Detect which cell encompasses the target text, then output its (X, Y) center coordinate. 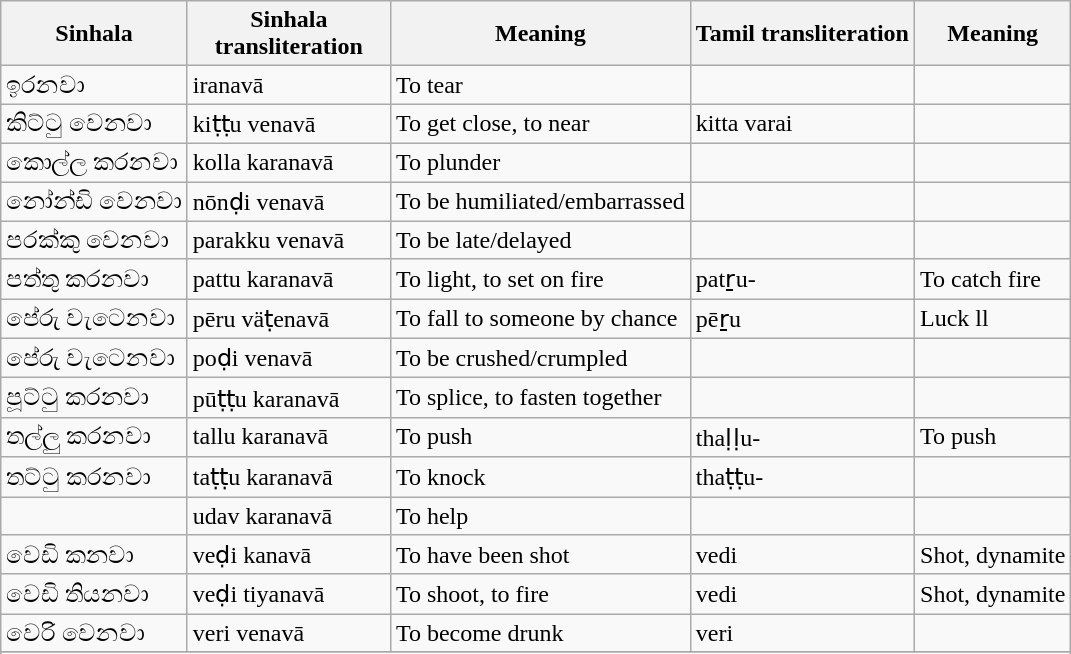
වෙඩි කනවා (94, 555)
thaṭṭu- (802, 477)
Luck ll (993, 319)
To fall to someone by chance (540, 319)
To tear (540, 85)
thaḷḷu- (802, 437)
To light, to set on fire (540, 279)
To plunder (540, 162)
kitta varai (802, 124)
pattu karanavā (288, 279)
nōnḍi venavā (288, 202)
parakku venavā (288, 240)
To help (540, 515)
iranavā (288, 85)
To shoot, to fire (540, 594)
kolla karanavā (288, 162)
veḍi kanavā (288, 555)
patṟu- (802, 279)
pēru väṭenavā (288, 319)
taṭṭu karanavā (288, 477)
Tamil transliteration (802, 34)
පූට්ටු කරනවා (94, 398)
වෙඩි තියනවා (94, 594)
කිට්ටු වෙනවා (94, 124)
To be crushed/crumpled (540, 358)
To be late/delayed (540, 240)
තට්ටු කරනවා (94, 477)
pēṟu (802, 319)
veri venavā (288, 633)
නෝන්ඩි වෙනවා (94, 202)
To have been shot (540, 555)
කොල්ල කරනවා (94, 162)
Sinhala (94, 34)
පරක්කු වෙනවා (94, 240)
pūṭṭu karanavā (288, 398)
වෙරි වෙනවා (94, 633)
To be humiliated/embarrassed (540, 202)
To catch fire (993, 279)
To splice, to fasten together (540, 398)
veri (802, 633)
ඉරනවා (94, 85)
To get close, to near (540, 124)
To become drunk (540, 633)
udav karanavā (288, 515)
poḍi venavā (288, 358)
To knock (540, 477)
tallu karanavā (288, 437)
kiṭṭu venavā (288, 124)
පත්තු කරනවා (94, 279)
veḍi tiyanavā (288, 594)
Sinhala transliteration (288, 34)
තල්ලු කරනවා (94, 437)
